Identify which cell holds the provided text, then report its (x, y) central coordinate. 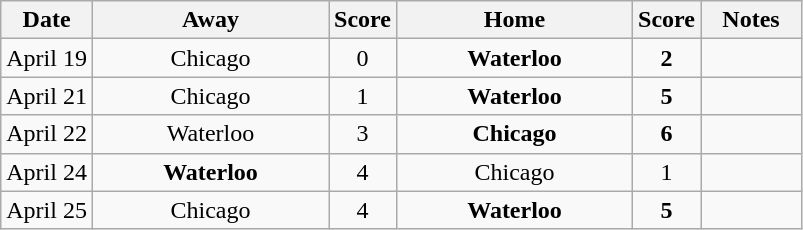
6 (667, 134)
April 25 (47, 210)
April 22 (47, 134)
April 19 (47, 58)
Away (210, 20)
Notes (750, 20)
2 (667, 58)
April 24 (47, 172)
0 (363, 58)
Home (514, 20)
3 (363, 134)
Date (47, 20)
April 21 (47, 96)
